Search for the cell housing the specified text and yield its [X, Y] center coordinate. 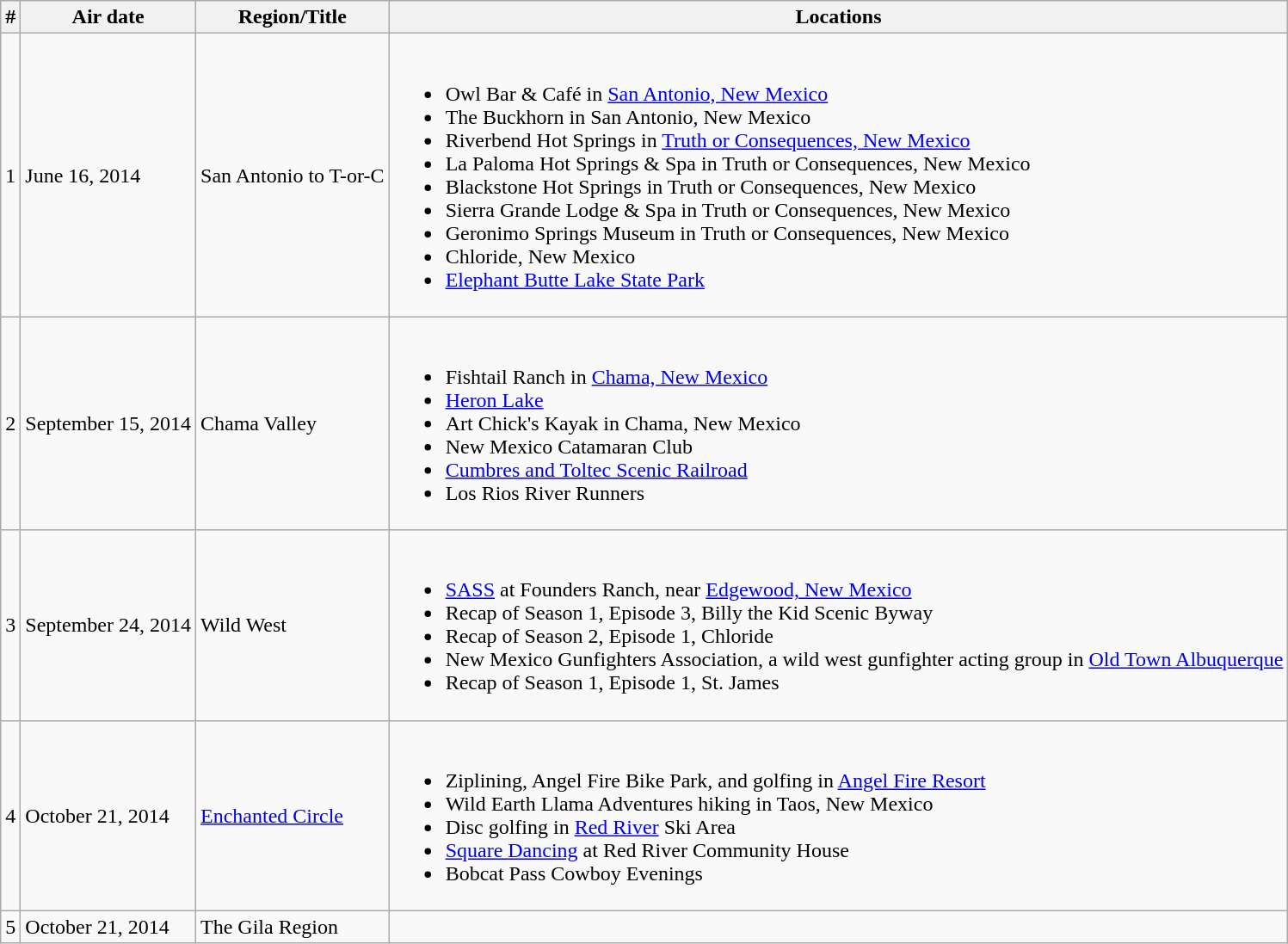
5 [10, 927]
Chama Valley [293, 423]
September 24, 2014 [108, 625]
3 [10, 625]
2 [10, 423]
June 16, 2014 [108, 176]
Enchanted Circle [293, 816]
Region/Title [293, 17]
4 [10, 816]
# [10, 17]
Air date [108, 17]
September 15, 2014 [108, 423]
San Antonio to T-or-C [293, 176]
Wild West [293, 625]
1 [10, 176]
Locations [838, 17]
The Gila Region [293, 927]
